Identify which cell holds the provided text, then report its (X, Y) central coordinate. 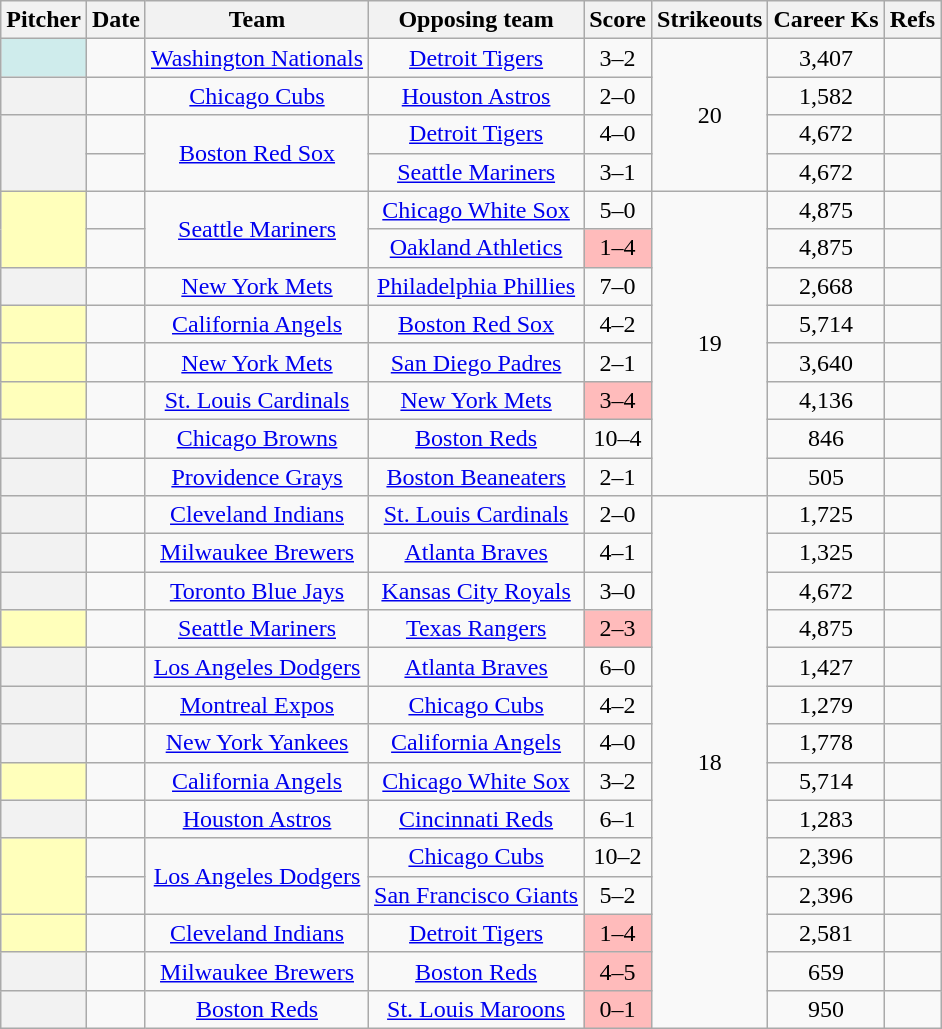
Kansas City Royals (476, 591)
5–2 (618, 895)
0–1 (618, 1009)
3,640 (826, 362)
4–5 (618, 971)
Toronto Blue Jays (256, 591)
19 (710, 343)
Team (256, 20)
1,325 (826, 553)
Date (116, 20)
New York Yankees (256, 743)
950 (826, 1009)
846 (826, 438)
Philadelphia Phillies (476, 286)
1,582 (826, 96)
2–3 (618, 629)
7–0 (618, 286)
3,407 (826, 58)
Strikeouts (710, 20)
10–4 (618, 438)
2,668 (826, 286)
Washington Nationals (256, 58)
20 (710, 115)
1,778 (826, 743)
Chicago Browns (256, 438)
Boston Beaneaters (476, 477)
1,427 (826, 667)
6–0 (618, 667)
Opposing team (476, 20)
Pitcher (44, 20)
1,725 (826, 515)
Refs (912, 20)
San Diego Padres (476, 362)
6–1 (618, 819)
San Francisco Giants (476, 895)
505 (826, 477)
Montreal Expos (256, 705)
4–1 (618, 553)
10–2 (618, 857)
Score (618, 20)
3–0 (618, 591)
Cincinnati Reds (476, 819)
3–1 (618, 172)
3–4 (618, 400)
Texas Rangers (476, 629)
1,279 (826, 705)
4,136 (826, 400)
Oakland Athletics (476, 248)
Providence Grays (256, 477)
1,283 (826, 819)
2,581 (826, 933)
5–0 (618, 210)
St. Louis Maroons (476, 1009)
Career Ks (826, 20)
18 (710, 762)
659 (826, 971)
